Pinpoint the cell where the given text exists, returning its (x, y) midpoint coordinate. 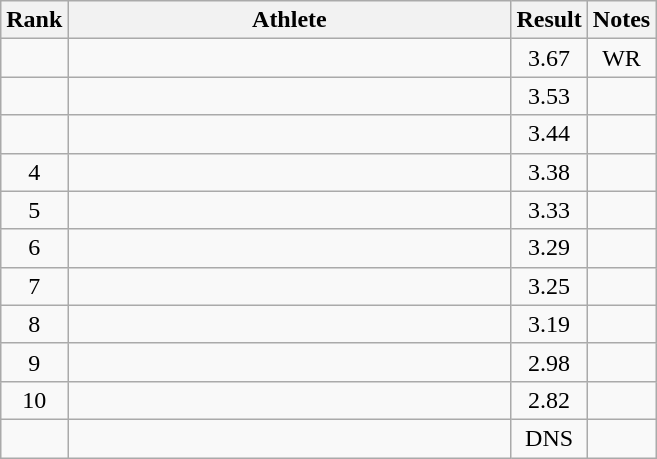
Result (549, 20)
WR (621, 58)
3.29 (549, 248)
Notes (621, 20)
9 (34, 362)
10 (34, 400)
3.38 (549, 172)
Athlete (290, 20)
2.98 (549, 362)
3.53 (549, 96)
8 (34, 324)
DNS (549, 438)
3.44 (549, 134)
2.82 (549, 400)
7 (34, 286)
3.19 (549, 324)
3.33 (549, 210)
4 (34, 172)
Rank (34, 20)
3.25 (549, 286)
3.67 (549, 58)
6 (34, 248)
5 (34, 210)
